Determine the [x, y] coordinate at the center of the cell enclosing the given text.  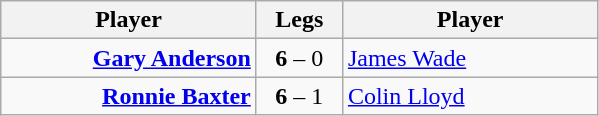
Gary Anderson [129, 58]
6 – 0 [299, 58]
Legs [299, 20]
Ronnie Baxter [129, 96]
Colin Lloyd [470, 96]
James Wade [470, 58]
6 – 1 [299, 96]
